Determine the (X, Y) coordinate at the center of the cell enclosing the given text.  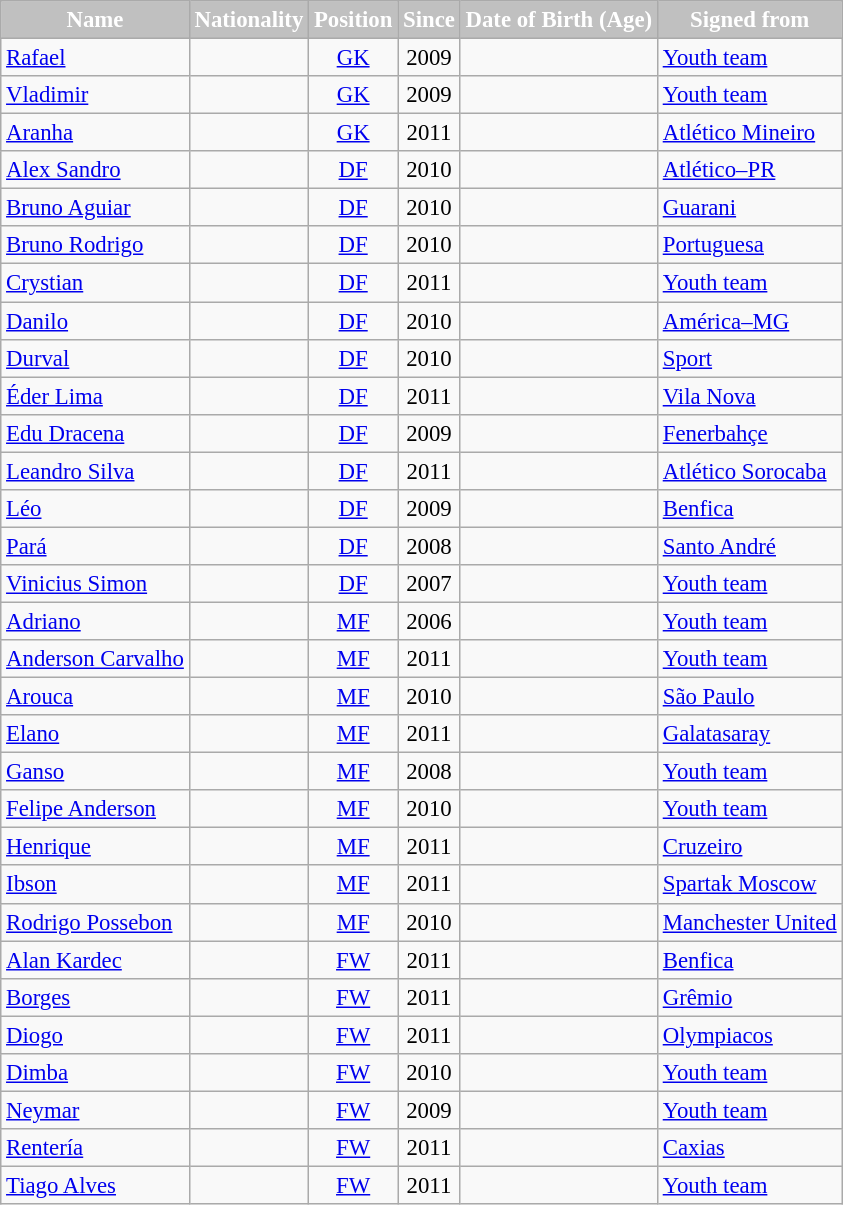
Ganso (95, 772)
Atlético–PR (750, 170)
Arouca (95, 697)
Vinicius Simon (95, 584)
Tiago Alves (95, 1185)
Vila Nova (750, 396)
São Paulo (750, 697)
Leandro Silva (95, 471)
Elano (95, 734)
Dimba (95, 1073)
Vladimir (95, 95)
Nationality (248, 20)
Alex Sandro (95, 170)
Portuguesa (750, 245)
Crystian (95, 283)
Edu Dracena (95, 433)
Sport (750, 358)
Felipe Anderson (95, 809)
Éder Lima (95, 396)
Adriano (95, 621)
Ibson (95, 885)
Signed from (750, 20)
Danilo (95, 321)
Position (354, 20)
Cruzeiro (750, 847)
Borges (95, 997)
Grêmio (750, 997)
Manchester United (750, 922)
Diogo (95, 1035)
Henrique (95, 847)
Since (430, 20)
Atlético Sorocaba (750, 471)
2006 (430, 621)
Bruno Rodrigo (95, 245)
Pará (95, 546)
Olympiacos (750, 1035)
Guarani (750, 208)
Léo (95, 509)
Atlético Mineiro (750, 133)
Name (95, 20)
Rentería (95, 1148)
Bruno Aguiar (95, 208)
Santo André (750, 546)
Date of Birth (Age) (558, 20)
Neymar (95, 1110)
Anderson Carvalho (95, 659)
2007 (430, 584)
Galatasaray (750, 734)
Spartak Moscow (750, 885)
Durval (95, 358)
Alan Kardec (95, 960)
Aranha (95, 133)
América–MG (750, 321)
Caxias (750, 1148)
Rodrigo Possebon (95, 922)
Fenerbahçe (750, 433)
Rafael (95, 58)
